From the cell containing the given text, extract its center point as (X, Y) coordinate. 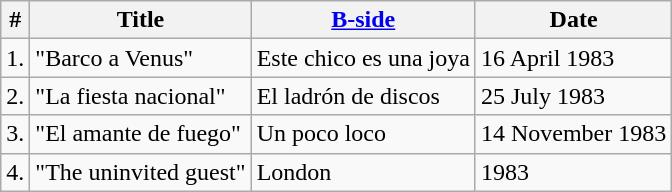
Un poco loco (363, 134)
4. (16, 172)
"La fiesta nacional" (140, 96)
# (16, 20)
1. (16, 58)
"The uninvited guest" (140, 172)
14 November 1983 (573, 134)
El ladrón de discos (363, 96)
3. (16, 134)
16 April 1983 (573, 58)
25 July 1983 (573, 96)
B-side (363, 20)
2. (16, 96)
Title (140, 20)
1983 (573, 172)
Date (573, 20)
"Barco a Venus" (140, 58)
"El amante de fuego" (140, 134)
London (363, 172)
Este chico es una joya (363, 58)
